Search for the cell housing the specified text and yield its [X, Y] center coordinate. 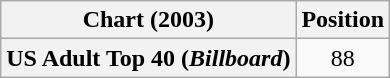
Chart (2003) [148, 20]
Position [343, 20]
88 [343, 58]
US Adult Top 40 (Billboard) [148, 58]
